Search for the cell housing the specified text and yield its [x, y] center coordinate. 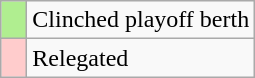
Relegated [141, 58]
Clinched playoff berth [141, 20]
